Capture the cell that displays the provided text and extract its (x, y) central coordinate. 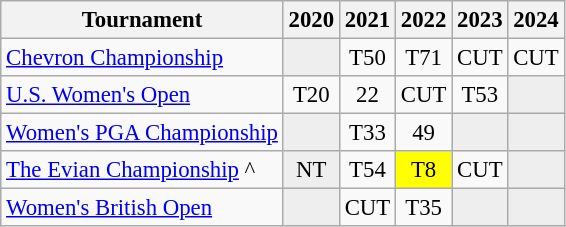
NT (311, 170)
T50 (367, 58)
T33 (367, 133)
2020 (311, 20)
T71 (424, 58)
T54 (367, 170)
T53 (480, 95)
2024 (536, 20)
2021 (367, 20)
T20 (311, 95)
49 (424, 133)
Women's British Open (142, 208)
T8 (424, 170)
Tournament (142, 20)
Chevron Championship (142, 58)
T35 (424, 208)
Women's PGA Championship (142, 133)
2022 (424, 20)
2023 (480, 20)
U.S. Women's Open (142, 95)
The Evian Championship ^ (142, 170)
22 (367, 95)
